Return the [X, Y] coordinate for the center point of the cell that contains the specified text.  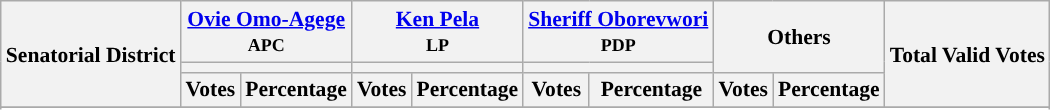
Sheriff OborevworiPDP [618, 32]
Total Valid Votes [968, 54]
Ken PelaLP [438, 32]
Others [798, 36]
Senatorial District [91, 54]
Ovie Omo-AgegeAPC [266, 32]
